Capture the cell that displays the provided text and extract its (X, Y) central coordinate. 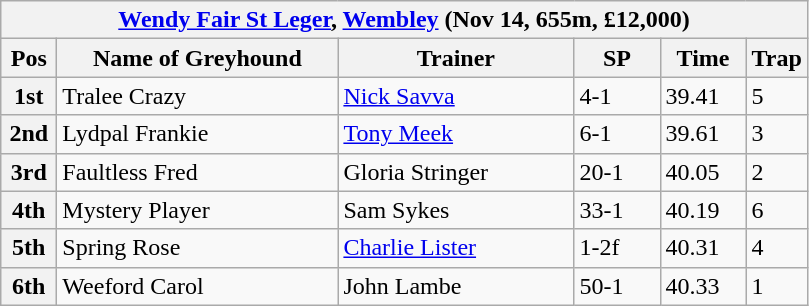
Trainer (456, 58)
Sam Sykes (456, 210)
39.61 (703, 134)
Pos (29, 58)
4 (776, 248)
Charlie Lister (456, 248)
Trap (776, 58)
40.31 (703, 248)
Weeford Carol (198, 286)
2nd (29, 134)
4th (29, 210)
Time (703, 58)
Tony Meek (456, 134)
Name of Greyhound (198, 58)
Wendy Fair St Leger, Wembley (Nov 14, 655m, £12,000) (404, 20)
3 (776, 134)
4-1 (617, 96)
33-1 (617, 210)
SP (617, 58)
Spring Rose (198, 248)
Tralee Crazy (198, 96)
Lydpal Frankie (198, 134)
1st (29, 96)
40.19 (703, 210)
Gloria Stringer (456, 172)
3rd (29, 172)
Mystery Player (198, 210)
40.05 (703, 172)
Faultless Fred (198, 172)
39.41 (703, 96)
2 (776, 172)
6th (29, 286)
1 (776, 286)
40.33 (703, 286)
50-1 (617, 286)
6 (776, 210)
1-2f (617, 248)
20-1 (617, 172)
John Lambe (456, 286)
5th (29, 248)
6-1 (617, 134)
Nick Savva (456, 96)
5 (776, 96)
